Provide the [x, y] coordinate of the cell's center where the given text is located.  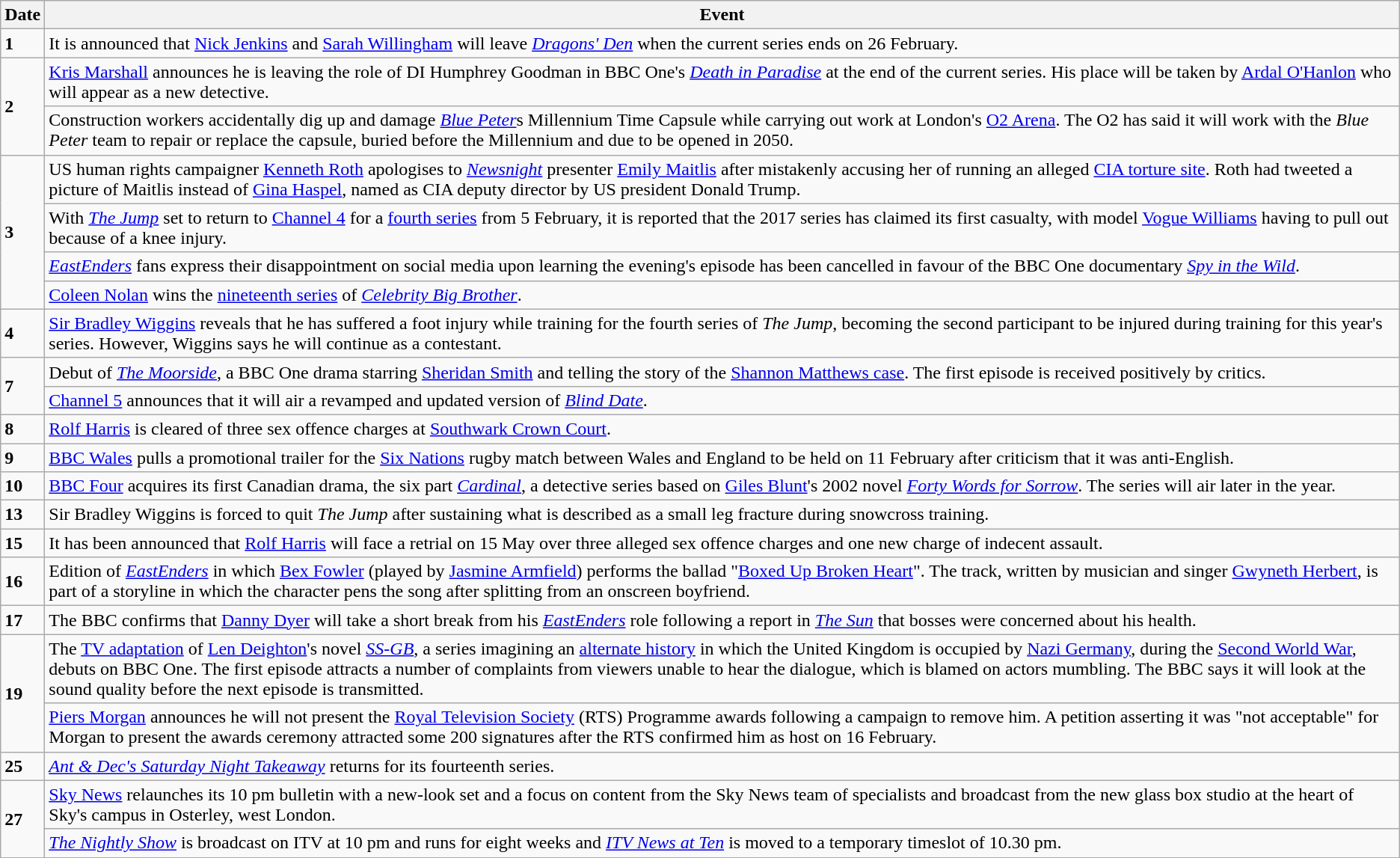
16 [22, 582]
8 [22, 429]
19 [22, 693]
15 [22, 543]
2 [22, 106]
25 [22, 766]
Coleen Nolan wins the nineteenth series of Celebrity Big Brother. [722, 295]
17 [22, 620]
Date [22, 15]
Sir Bradley Wiggins is forced to quit The Jump after sustaining what is described as a small leg fracture during snowcross training. [722, 515]
10 [22, 486]
7 [22, 386]
13 [22, 515]
9 [22, 457]
It is announced that Nick Jenkins and Sarah Willingham will leave Dragons' Den when the current series ends on 26 February. [722, 43]
It has been announced that Rolf Harris will face a retrial on 15 May over three alleged sex offence charges and one new charge of indecent assault. [722, 543]
27 [22, 818]
3 [22, 232]
Event [722, 15]
Ant & Dec's Saturday Night Takeaway returns for its fourteenth series. [722, 766]
Rolf Harris is cleared of three sex offence charges at Southwark Crown Court. [722, 429]
1 [22, 43]
Channel 5 announces that it will air a revamped and updated version of Blind Date. [722, 400]
4 [22, 334]
The Nightly Show is broadcast on ITV at 10 pm and runs for eight weeks and ITV News at Ten is moved to a temporary timeslot of 10.30 pm. [722, 843]
